Find where the given text appears and provide that cell's center as (X, Y) coordinate. 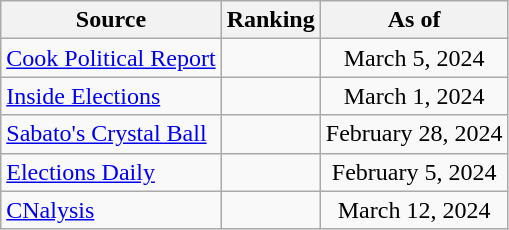
CNalysis (111, 210)
As of (414, 20)
Cook Political Report (111, 58)
March 1, 2024 (414, 96)
Ranking (270, 20)
Elections Daily (111, 172)
Source (111, 20)
Sabato's Crystal Ball (111, 134)
March 5, 2024 (414, 58)
March 12, 2024 (414, 210)
Inside Elections (111, 96)
February 28, 2024 (414, 134)
February 5, 2024 (414, 172)
